Pinpoint the cell where the given text exists, returning its [x, y] midpoint coordinate. 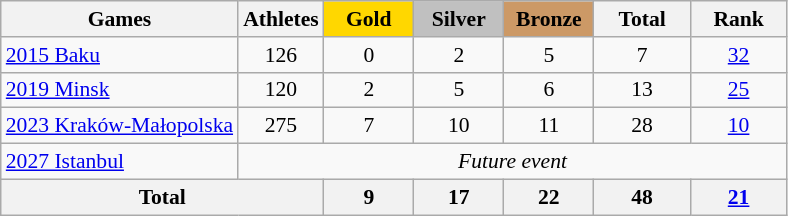
Future event [512, 162]
13 [642, 90]
120 [281, 90]
2019 Minsk [120, 90]
22 [549, 197]
126 [281, 55]
28 [642, 126]
21 [738, 197]
Rank [738, 19]
2027 Istanbul [120, 162]
Gold [369, 19]
17 [459, 197]
11 [549, 126]
Athletes [281, 19]
9 [369, 197]
32 [738, 55]
275 [281, 126]
6 [549, 90]
Bronze [549, 19]
Games [120, 19]
2015 Baku [120, 55]
Silver [459, 19]
25 [738, 90]
48 [642, 197]
2023 Kraków-Małopolska [120, 126]
0 [369, 55]
